Identify which cell holds the provided text, then report its (X, Y) central coordinate. 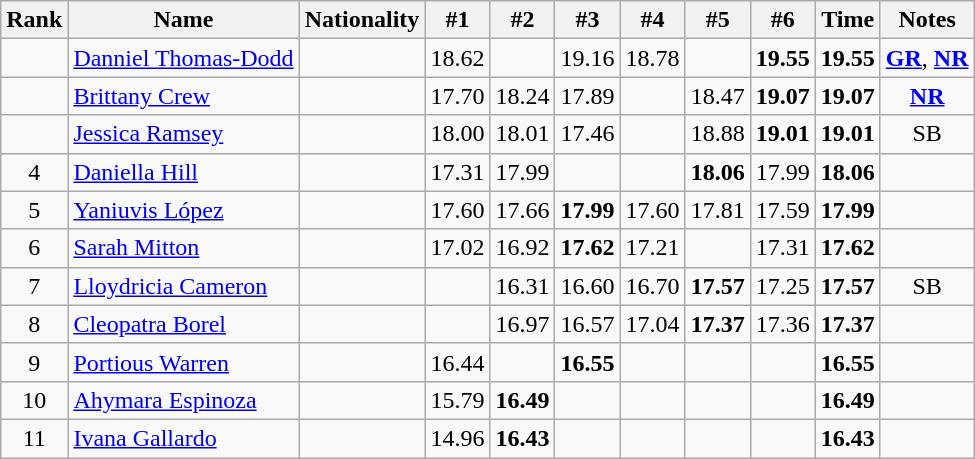
Danniel Thomas-Dodd (184, 58)
9 (34, 362)
18.00 (458, 134)
Rank (34, 20)
16.70 (652, 286)
17.21 (652, 248)
17.02 (458, 248)
Notes (927, 20)
Ahymara Espinoza (184, 400)
Nationality (362, 20)
16.31 (522, 286)
17.36 (782, 324)
10 (34, 400)
6 (34, 248)
16.97 (522, 324)
#5 (718, 20)
17.70 (458, 96)
Brittany Crew (184, 96)
8 (34, 324)
18.62 (458, 58)
#6 (782, 20)
17.81 (718, 210)
16.60 (588, 286)
Ivana Gallardo (184, 438)
Jessica Ramsey (184, 134)
7 (34, 286)
4 (34, 172)
16.57 (588, 324)
17.25 (782, 286)
17.66 (522, 210)
17.46 (588, 134)
GR, NR (927, 58)
18.24 (522, 96)
Name (184, 20)
18.88 (718, 134)
18.01 (522, 134)
17.89 (588, 96)
Time (848, 20)
Cleopatra Borel (184, 324)
Sarah Mitton (184, 248)
11 (34, 438)
#2 (522, 20)
17.59 (782, 210)
#3 (588, 20)
Lloydricia Cameron (184, 286)
#1 (458, 20)
Daniella Hill (184, 172)
16.92 (522, 248)
19.16 (588, 58)
14.96 (458, 438)
18.47 (718, 96)
16.44 (458, 362)
NR (927, 96)
#4 (652, 20)
5 (34, 210)
18.78 (652, 58)
17.04 (652, 324)
Yaniuvis López (184, 210)
15.79 (458, 400)
Portious Warren (184, 362)
